Return the [X, Y] coordinate for the center point of the cell that contains the specified text.  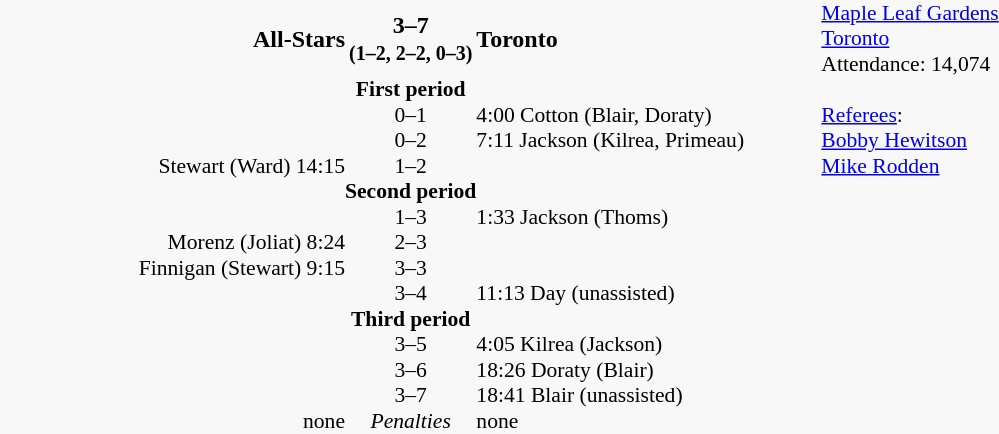
3–6 [410, 370]
2–3 [410, 243]
Maple Leaf GardensTorontoAttendance: 14,074 [910, 38]
1–3 [410, 217]
3–3 [410, 268]
Bobby Hewitson [910, 141]
3–5 [410, 345]
Morenz (Joliat) 8:24 [172, 243]
4:00 Cotton (Blair, Doraty) [648, 115]
Penalties [410, 421]
0–2 [410, 141]
4:05 Kilrea (Jackson) [648, 345]
18:26 Doraty (Blair) [648, 370]
Referees: [910, 115]
All-Stars [172, 38]
3–7 [410, 395]
11:13 Day (unassisted) [648, 293]
Stewart (Ward) 14:15 [172, 166]
Third period [410, 319]
0–1 [410, 115]
3–4 [410, 293]
Finnigan (Stewart) 9:15 [172, 268]
3–7 (1–2, 2–2, 0–3) [410, 38]
1–2 [410, 166]
Toronto [648, 38]
First period [410, 89]
7:11 Jackson (Kilrea, Primeau) [648, 141]
1:33 Jackson (Thoms) [648, 217]
18:41 Blair (unassisted) [648, 395]
Mike Rodden [910, 166]
Second period [410, 191]
